Return the (X, Y) coordinate for the center point of the cell that contains the specified text.  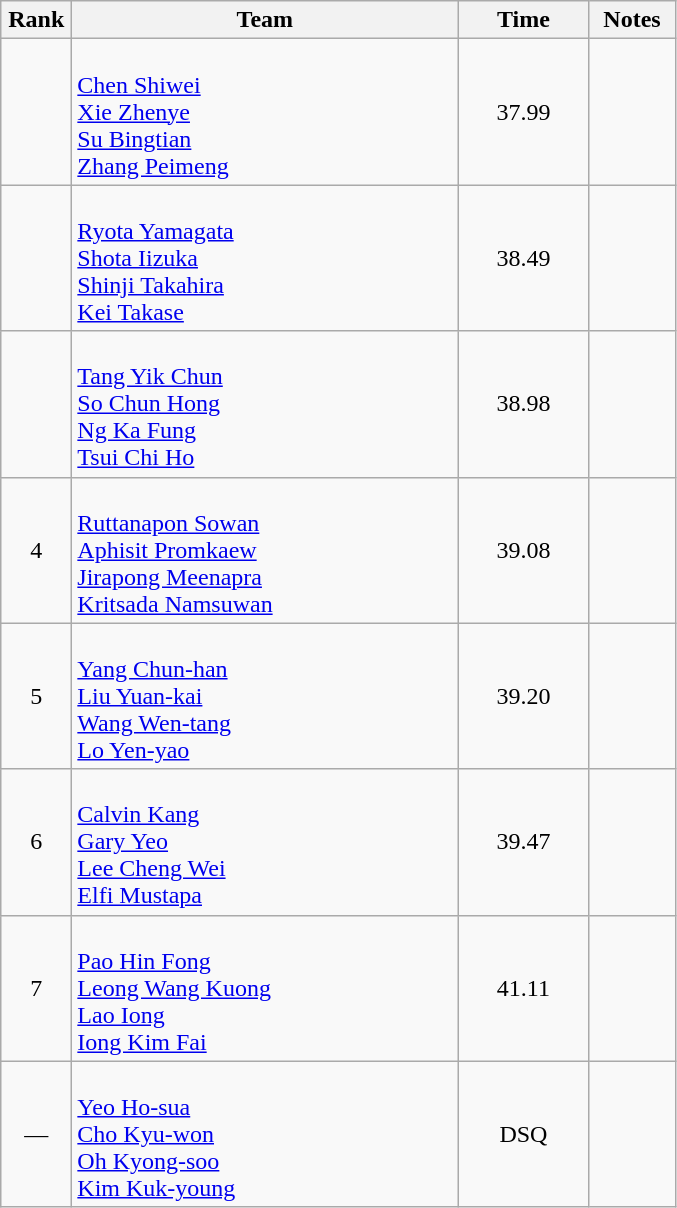
Chen ShiweiXie ZhenyeSu BingtianZhang Peimeng (265, 112)
Ryota YamagataShota IizukaShinji TakahiraKei Takase (265, 258)
— (36, 1134)
38.98 (524, 404)
39.08 (524, 550)
5 (36, 696)
Yang Chun-hanLiu Yuan-kaiWang Wen-tangLo Yen-yao (265, 696)
DSQ (524, 1134)
Team (265, 20)
Yeo Ho-suaCho Kyu-wonOh Kyong-sooKim Kuk-young (265, 1134)
7 (36, 988)
37.99 (524, 112)
Rank (36, 20)
39.20 (524, 696)
Notes (632, 20)
Calvin KangGary YeoLee Cheng WeiElfi Mustapa (265, 842)
Pao Hin FongLeong Wang KuongLao IongIong Kim Fai (265, 988)
39.47 (524, 842)
41.11 (524, 988)
6 (36, 842)
Time (524, 20)
Tang Yik ChunSo Chun HongNg Ka FungTsui Chi Ho (265, 404)
4 (36, 550)
Ruttanapon SowanAphisit PromkaewJirapong MeenapraKritsada Namsuwan (265, 550)
38.49 (524, 258)
